Identify which cell holds the provided text, then report its (x, y) central coordinate. 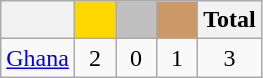
Total (230, 20)
2 (94, 58)
Ghana (38, 58)
3 (230, 58)
0 (136, 58)
1 (178, 58)
